From the cell containing the given text, extract its center point as [X, Y] coordinate. 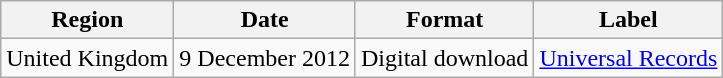
Digital download [444, 58]
Date [265, 20]
Universal Records [628, 58]
Region [88, 20]
Format [444, 20]
9 December 2012 [265, 58]
Label [628, 20]
United Kingdom [88, 58]
